Output the (x, y) coordinate of the center of the cell containing the given text.  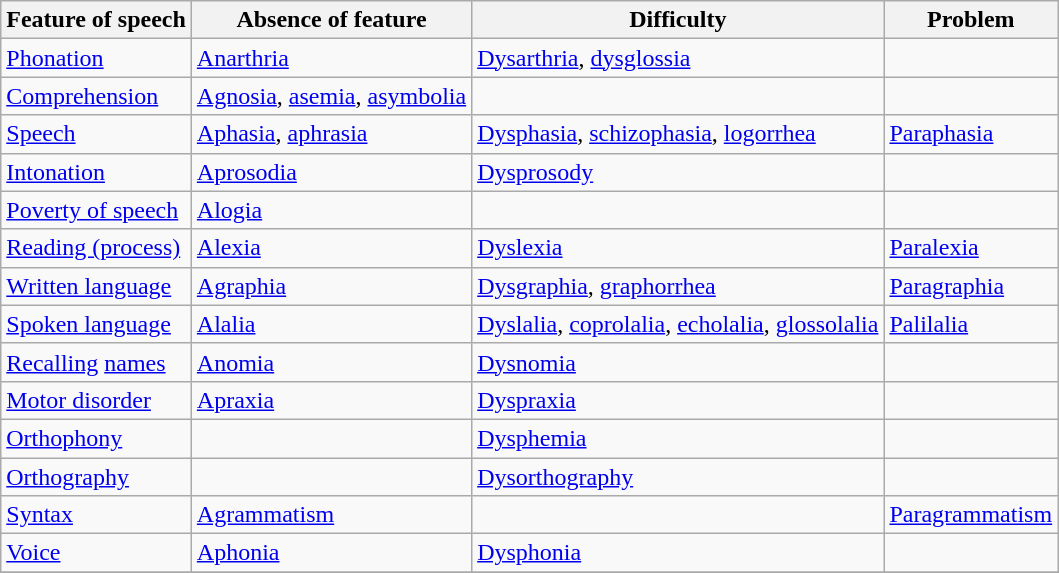
Anarthria (331, 58)
Alogia (331, 210)
Alalia (331, 324)
Aphasia, aphrasia (331, 134)
Dyspraxia (678, 400)
Apraxia (331, 400)
Dysphonia (678, 553)
Speech (96, 134)
Reading (process) (96, 248)
Aprosodia (331, 172)
Alexia (331, 248)
Paragraphia (971, 286)
Dysphemia (678, 438)
Anomia (331, 362)
Orthography (96, 477)
Palilalia (971, 324)
Spoken language (96, 324)
Paraphasia (971, 134)
Voice (96, 553)
Syntax (96, 515)
Agnosia, asemia, asymbolia (331, 96)
Intonation (96, 172)
Agrammatism (331, 515)
Difficulty (678, 20)
Absence of feature (331, 20)
Dysarthria, dysglossia (678, 58)
Orthophony (96, 438)
Problem (971, 20)
Phonation (96, 58)
Written language (96, 286)
Dyslalia, coprolalia, echolalia, glossolalia (678, 324)
Dysprosody (678, 172)
Paragrammatism (971, 515)
Poverty of speech (96, 210)
Dysphasia, schizophasia, logorrhea (678, 134)
Dyslexia (678, 248)
Dysorthography (678, 477)
Feature of speech (96, 20)
Paralexia (971, 248)
Comprehension (96, 96)
Aphonia (331, 553)
Agraphia (331, 286)
Dysgraphia, graphorrhea (678, 286)
Recalling names (96, 362)
Motor disorder (96, 400)
Dysnomia (678, 362)
